Detect which cell encompasses the target text, then output its [X, Y] center coordinate. 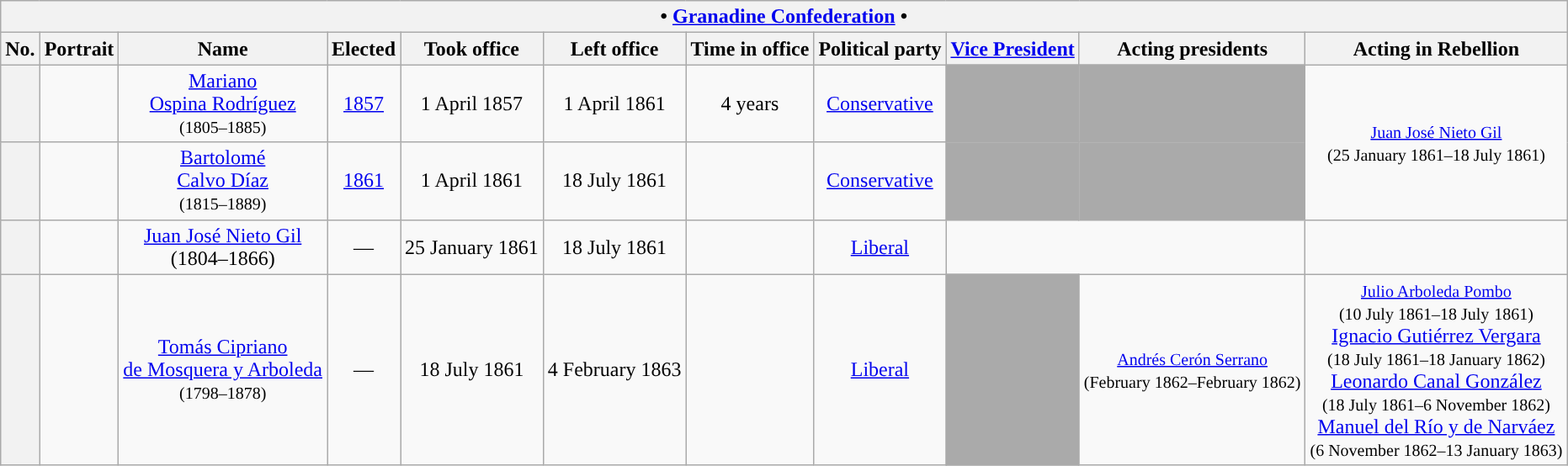
MarianoOspina Rodríguez(1805–1885) [223, 103]
Andrés Cerón Serrano(February 1862–February 1862) [1192, 370]
1 April 1857 [472, 103]
BartoloméCalvo Díaz(1815–1889) [223, 181]
Name [223, 49]
Tomás Ciprianode Mosquera y Arboleda(1798–1878) [223, 370]
1857 [364, 103]
Elected [364, 49]
Juan José Nieto Gil(25 January 1861–18 July 1861) [1436, 142]
• Granadine Confederation • [784, 17]
4 years [750, 103]
25 January 1861 [472, 247]
Juan José Nieto Gil(1804–1866) [223, 247]
Took office [472, 49]
Acting in Rebellion [1436, 49]
Political party [880, 49]
Vice President [1013, 49]
Acting presidents [1192, 49]
Left office [614, 49]
No. [20, 49]
1861 [364, 181]
4 February 1863 [614, 370]
Portrait [79, 49]
Time in office [750, 49]
